Detect which cell encompasses the target text, then output its (X, Y) center coordinate. 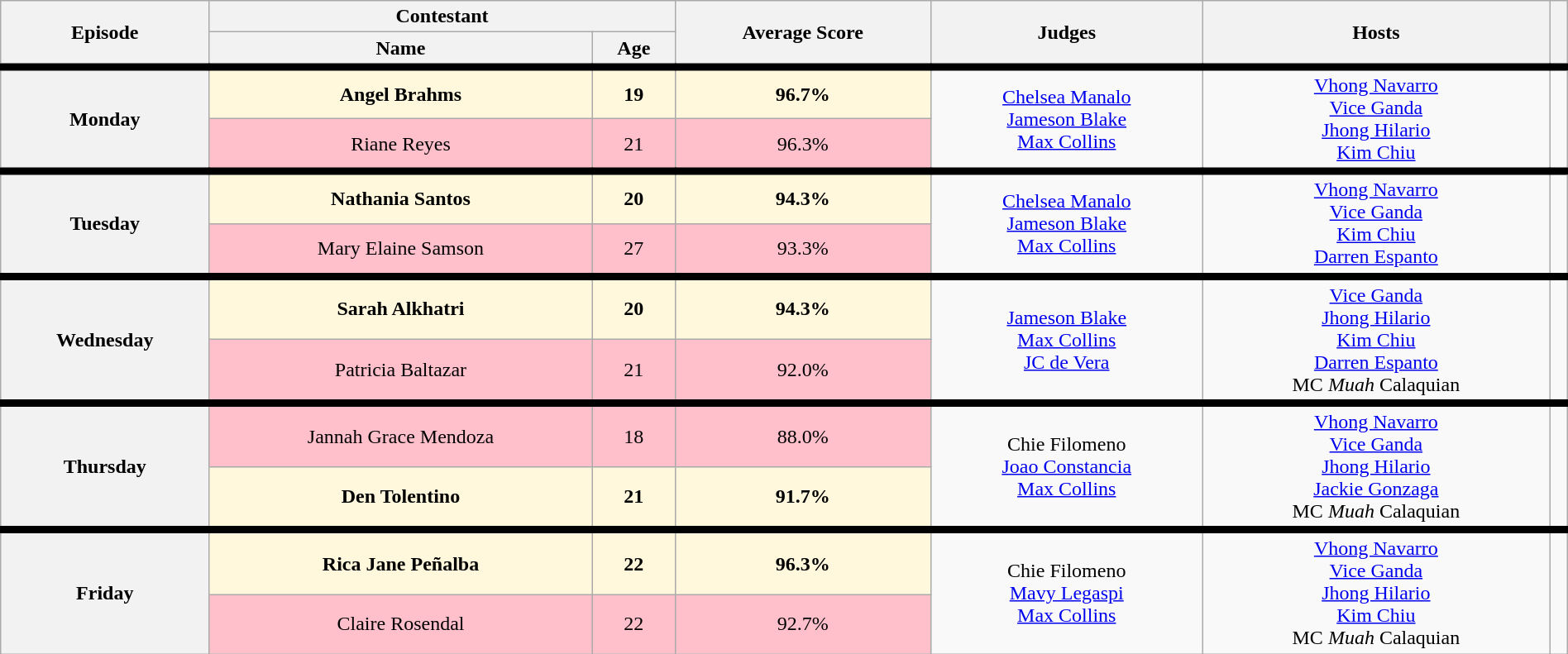
Chie FilomenoJoao ConstanciaMax Collins (1067, 466)
Hosts (1376, 34)
Vhong NavarroVice GandaJhong HilarioKim Chiu (1376, 119)
Age (633, 50)
Judges (1067, 34)
Name (401, 50)
Claire Rosendal (401, 623)
92.7% (802, 623)
Nathania Santos (401, 197)
19 (633, 93)
Jameson BlakeMax CollinsJC de Vera (1067, 340)
Contestant (442, 17)
Riane Reyes (401, 146)
93.3% (802, 250)
Vhong NavarroVice GandaKim ChiuDarren Espanto (1376, 223)
Vhong NavarroVice GandaJhong HilarioKim ChiuMC Muah Calaquian (1376, 592)
Angel Brahms (401, 93)
Chie FilomenoMavy LegaspiMax Collins (1067, 592)
Mary Elaine Samson (401, 250)
88.0% (802, 435)
92.0% (802, 372)
Tuesday (105, 223)
Vhong NavarroVice GandaJhong HilarioJackie GonzagaMC Muah Calaquian (1376, 466)
Rica Jane Peñalba (401, 562)
Patricia Baltazar (401, 372)
96.7% (802, 93)
Episode (105, 34)
Monday (105, 119)
Average Score (802, 34)
Wednesday (105, 340)
Friday (105, 592)
Vice GandaJhong HilarioKim ChiuDarren EspantoMC Muah Calaquian (1376, 340)
18 (633, 435)
27 (633, 250)
91.7% (802, 498)
Jannah Grace Mendoza (401, 435)
Sarah Alkhatri (401, 308)
Den Tolentino (401, 498)
Thursday (105, 466)
